From the cell containing the given text, extract its center point as (X, Y) coordinate. 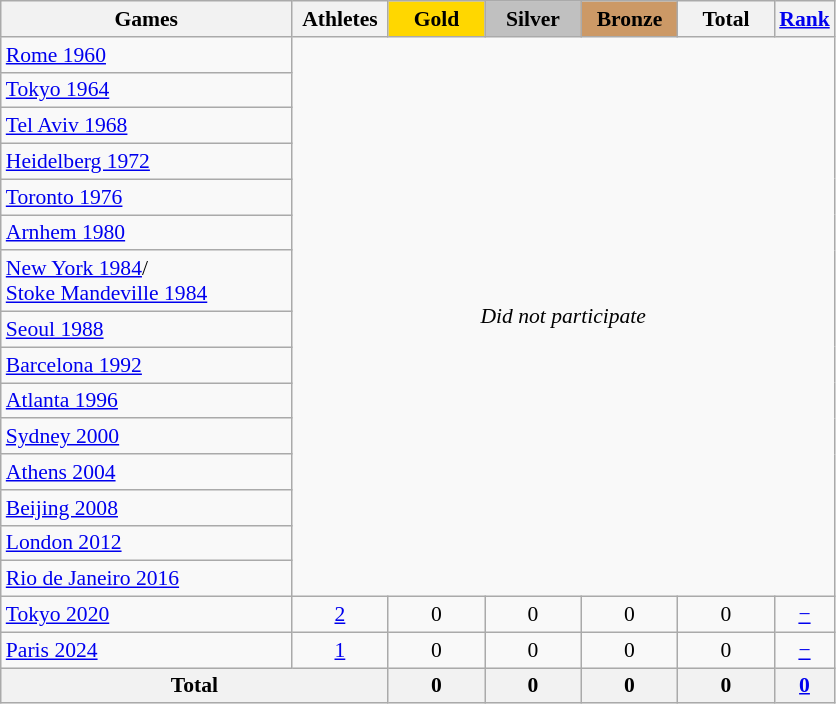
Tel Aviv 1968 (146, 126)
Games (146, 19)
Rio de Janeiro 2016 (146, 579)
Bronze (630, 19)
2 (340, 615)
Athens 2004 (146, 472)
New York 1984/ Stoke Mandeville 1984 (146, 282)
Paris 2024 (146, 650)
Gold (436, 19)
Seoul 1988 (146, 330)
Sydney 2000 (146, 437)
Heidelberg 1972 (146, 162)
Beijing 2008 (146, 508)
Athletes (340, 19)
Rank (804, 19)
London 2012 (146, 543)
Toronto 1976 (146, 197)
Silver (534, 19)
Did not participate (564, 317)
Tokyo 2020 (146, 615)
Rome 1960 (146, 55)
1 (340, 650)
Atlanta 1996 (146, 401)
Barcelona 1992 (146, 365)
Arnhem 1980 (146, 233)
Tokyo 1964 (146, 90)
